From the cell containing the given text, extract its center point as (X, Y) coordinate. 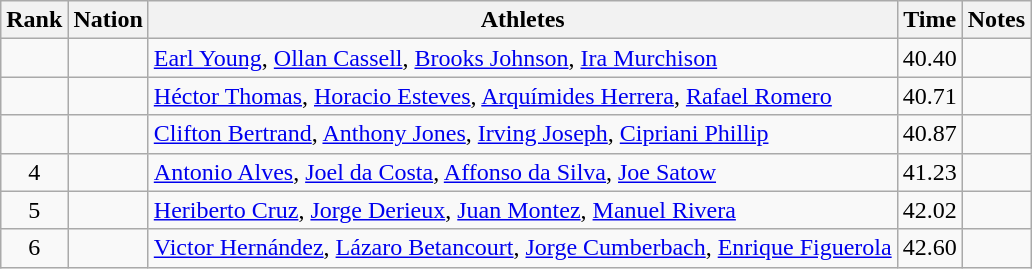
Notes (996, 20)
42.02 (930, 210)
42.60 (930, 248)
4 (34, 172)
40.71 (930, 96)
Antonio Alves, Joel da Costa, Affonso da Silva, Joe Satow (522, 172)
6 (34, 248)
40.40 (930, 58)
Heriberto Cruz, Jorge Derieux, Juan Montez, Manuel Rivera (522, 210)
5 (34, 210)
Athletes (522, 20)
Héctor Thomas, Horacio Esteves, Arquímides Herrera, Rafael Romero (522, 96)
Time (930, 20)
Earl Young, Ollan Cassell, Brooks Johnson, Ira Murchison (522, 58)
40.87 (930, 134)
41.23 (930, 172)
Victor Hernández, Lázaro Betancourt, Jorge Cumberbach, Enrique Figuerola (522, 248)
Clifton Bertrand, Anthony Jones, Irving Joseph, Cipriani Phillip (522, 134)
Rank (34, 20)
Nation (108, 20)
